Pinpoint the cell where the given text exists, returning its [X, Y] midpoint coordinate. 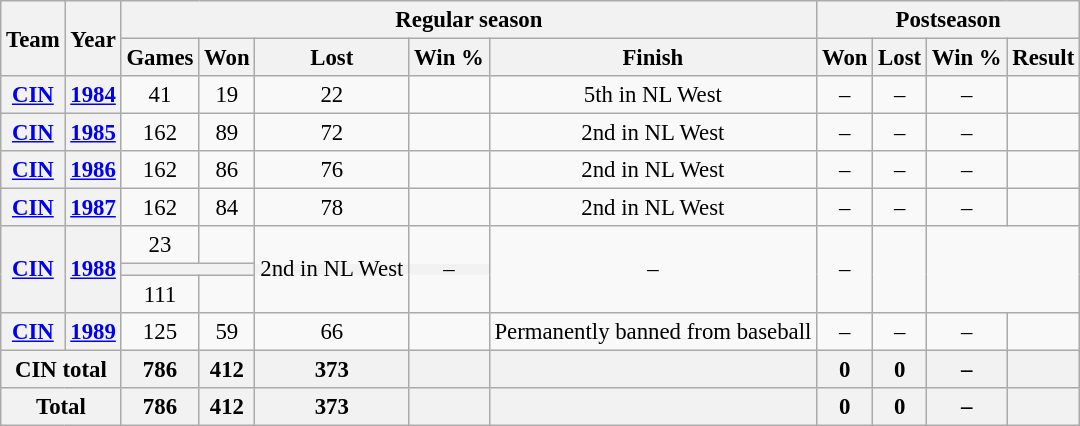
89 [227, 133]
Regular season [469, 20]
Team [33, 38]
1986 [93, 170]
1984 [93, 95]
Total [61, 406]
84 [227, 208]
Games [160, 58]
72 [332, 133]
1988 [93, 269]
22 [332, 95]
78 [332, 208]
111 [160, 294]
86 [227, 170]
Year [93, 38]
19 [227, 95]
59 [227, 331]
1985 [93, 133]
76 [332, 170]
125 [160, 331]
Postseason [948, 20]
1989 [93, 331]
Permanently banned from baseball [653, 331]
23 [160, 245]
Finish [653, 58]
1987 [93, 208]
66 [332, 331]
Result [1044, 58]
5th in NL West [653, 95]
41 [160, 95]
CIN total [61, 369]
